From the cell containing the given text, extract its center point as (X, Y) coordinate. 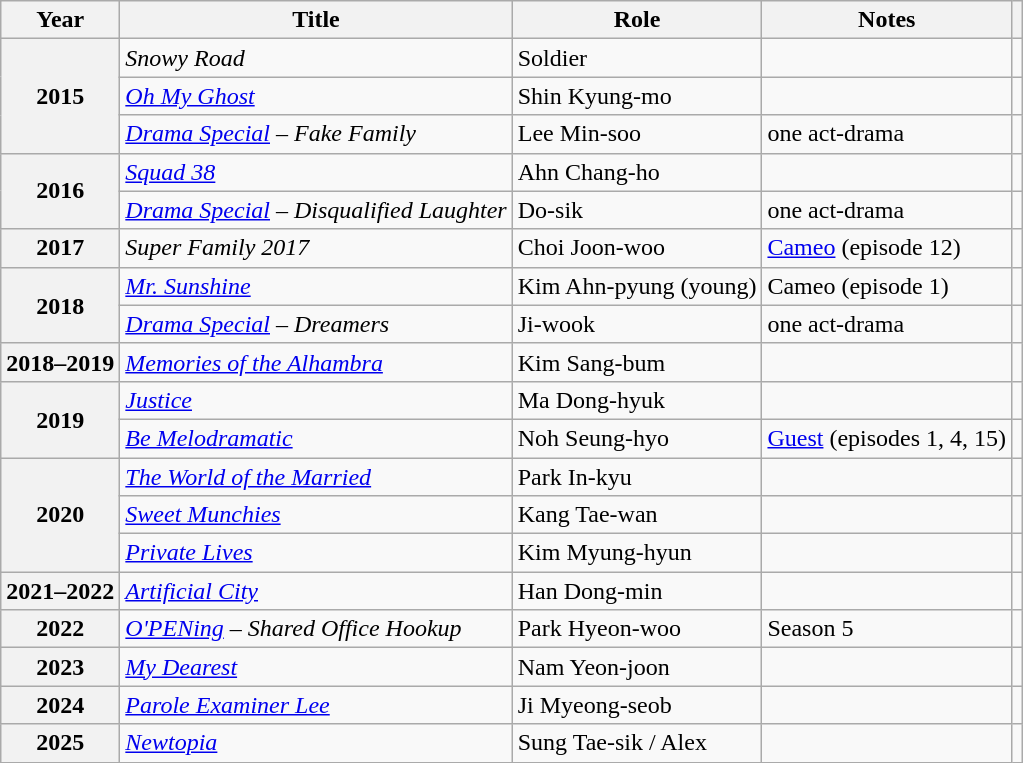
Cameo (episode 12) (887, 248)
2017 (60, 248)
Nam Yeon-joon (637, 667)
2015 (60, 96)
Snowy Road (316, 58)
Newtopia (316, 743)
Drama Special – Fake Family (316, 134)
2020 (60, 515)
2025 (60, 743)
Soldier (637, 58)
Ma Dong-hyuk (637, 400)
Oh My Ghost (316, 96)
Choi Joon-woo (637, 248)
Park In-kyu (637, 477)
Year (60, 20)
Ahn Chang-ho (637, 172)
Ji Myeong-seob (637, 705)
The World of the Married (316, 477)
Guest (episodes 1, 4, 15) (887, 438)
Cameo (episode 1) (887, 286)
Season 5 (887, 629)
2016 (60, 191)
Kim Myung-hyun (637, 553)
Kim Sang-bum (637, 362)
Kang Tae-wan (637, 515)
2019 (60, 419)
Drama Special – Disqualified Laughter (316, 210)
Drama Special – Dreamers (316, 324)
Do-sik (637, 210)
O'PENing – Shared Office Hookup (316, 629)
Mr. Sunshine (316, 286)
2021–2022 (60, 591)
Sweet Munchies (316, 515)
Private Lives (316, 553)
Lee Min-soo (637, 134)
My Dearest (316, 667)
Role (637, 20)
2022 (60, 629)
Notes (887, 20)
Han Dong-min (637, 591)
Park Hyeon-woo (637, 629)
Kim Ahn-pyung (young) (637, 286)
Title (316, 20)
2018 (60, 305)
Super Family 2017 (316, 248)
Squad 38 (316, 172)
2018–2019 (60, 362)
2024 (60, 705)
Sung Tae-sik / Alex (637, 743)
Memories of the Alhambra (316, 362)
Be Melodramatic (316, 438)
Justice (316, 400)
Artificial City (316, 591)
2023 (60, 667)
Noh Seung-hyo (637, 438)
Parole Examiner Lee (316, 705)
Ji-wook (637, 324)
Shin Kyung-mo (637, 96)
